Output the [x, y] coordinate of the center of the cell containing the given text.  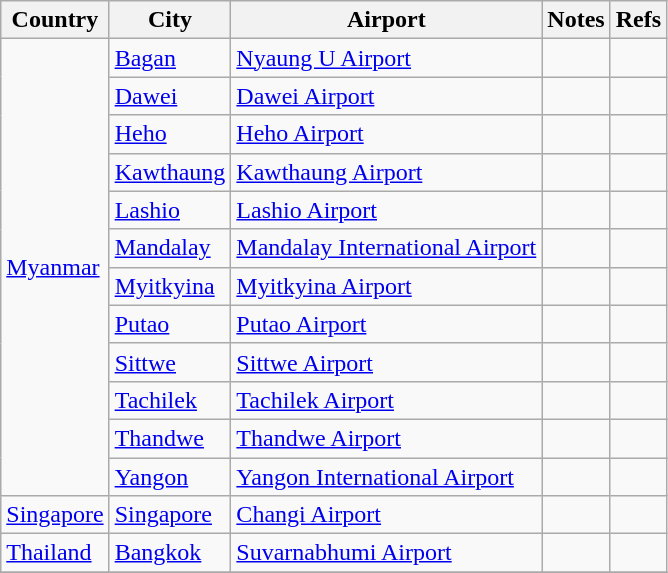
Thandwe [170, 438]
Bangkok [170, 553]
Bagan [170, 58]
Airport [386, 20]
Tachilek Airport [386, 400]
Kawthaung Airport [386, 172]
Thandwe Airport [386, 438]
Myanmar [55, 268]
Putao Airport [386, 324]
Country [55, 20]
Thailand [55, 553]
Lashio [170, 210]
Kawthaung [170, 172]
Refs [638, 20]
Lashio Airport [386, 210]
Nyaung U Airport [386, 58]
Notes [576, 20]
Putao [170, 324]
Sittwe Airport [386, 362]
Yangon [170, 477]
Dawei [170, 96]
Sittwe [170, 362]
Tachilek [170, 400]
Heho Airport [386, 134]
Myitkyina Airport [386, 286]
Myitkyina [170, 286]
Dawei Airport [386, 96]
City [170, 20]
Heho [170, 134]
Mandalay International Airport [386, 248]
Changi Airport [386, 515]
Yangon International Airport [386, 477]
Suvarnabhumi Airport [386, 553]
Mandalay [170, 248]
